Return the (X, Y) coordinate for the center point of the cell that contains the specified text.  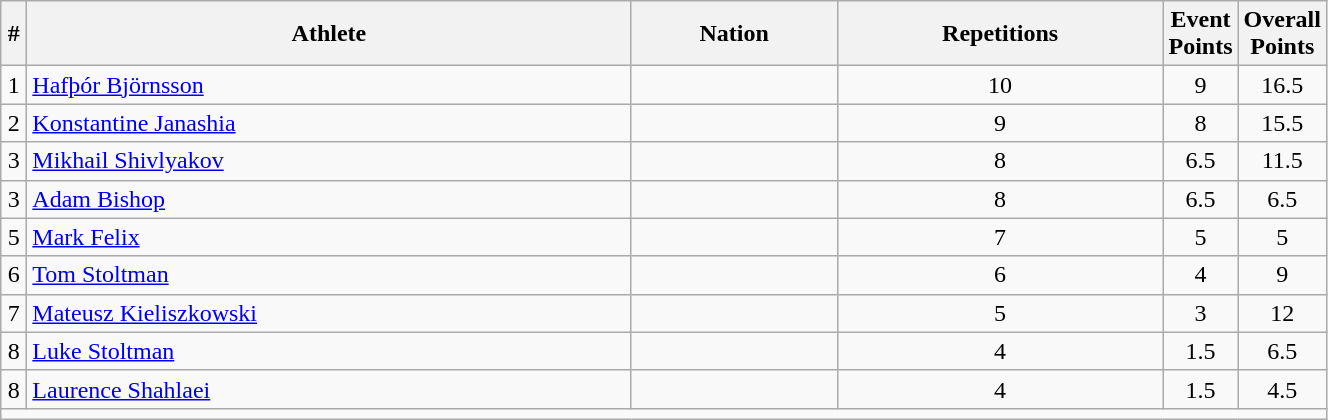
12 (1282, 313)
# (14, 34)
Mateusz Kieliszkowski (329, 313)
Event Points (1200, 34)
Overall Points (1282, 34)
Mark Felix (329, 237)
10 (1000, 85)
Tom Stoltman (329, 275)
Athlete (329, 34)
Laurence Shahlaei (329, 389)
15.5 (1282, 123)
1 (14, 85)
Konstantine Janashia (329, 123)
Nation (734, 34)
Adam Bishop (329, 199)
16.5 (1282, 85)
Mikhail Shivlyakov (329, 161)
2 (14, 123)
Hafþór Björnsson (329, 85)
11.5 (1282, 161)
Luke Stoltman (329, 351)
Repetitions (1000, 34)
4.5 (1282, 389)
